Provide the (x, y) coordinate of the cell's center where the given text is located.  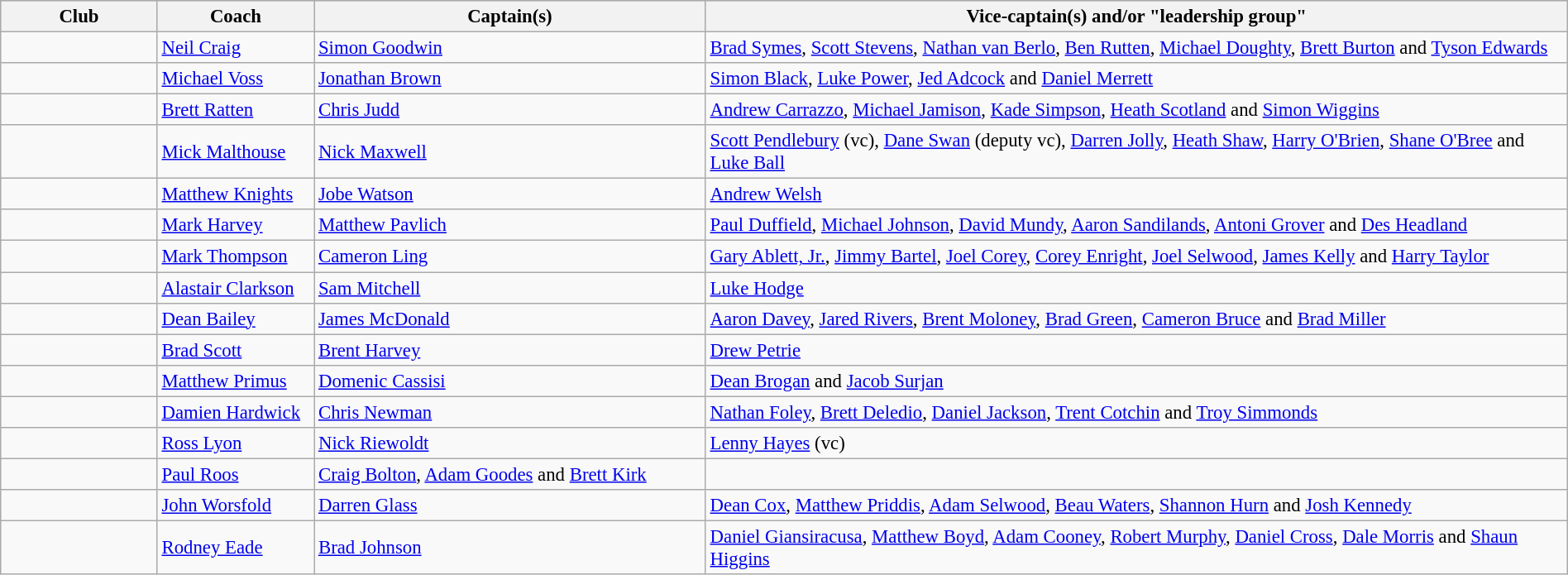
Andrew Welsh (1136, 194)
Captain(s) (510, 17)
Brett Ratten (235, 110)
Luke Hodge (1136, 288)
Dean Cox, Matthew Priddis, Adam Selwood, Beau Waters, Shannon Hurn and Josh Kennedy (1136, 506)
Daniel Giansiracusa, Matthew Boyd, Adam Cooney, Robert Murphy, Daniel Cross, Dale Morris and Shaun Higgins (1136, 548)
Drew Petrie (1136, 350)
Nick Maxwell (510, 152)
Ross Lyon (235, 443)
Club (79, 17)
Jonathan Brown (510, 79)
Brad Symes, Scott Stevens, Nathan van Berlo, Ben Rutten, Michael Doughty, Brett Burton and Tyson Edwards (1136, 48)
Michael Voss (235, 79)
Matthew Pavlich (510, 226)
John Worsfold (235, 506)
Jobe Watson (510, 194)
Neil Craig (235, 48)
Simon Goodwin (510, 48)
Matthew Primus (235, 381)
Lenny Hayes (vc) (1136, 443)
Domenic Cassisi (510, 381)
Sam Mitchell (510, 288)
Mark Thompson (235, 256)
Damien Hardwick (235, 412)
Vice-captain(s) and/or "leadership group" (1136, 17)
Chris Judd (510, 110)
Coach (235, 17)
Nick Riewoldt (510, 443)
Brent Harvey (510, 350)
Aaron Davey, Jared Rivers, Brent Moloney, Brad Green, Cameron Bruce and Brad Miller (1136, 319)
Rodney Eade (235, 548)
Gary Ablett, Jr., Jimmy Bartel, Joel Corey, Corey Enright, Joel Selwood, James Kelly and Harry Taylor (1136, 256)
James McDonald (510, 319)
Craig Bolton, Adam Goodes and Brett Kirk (510, 474)
Matthew Knights (235, 194)
Dean Brogan and Jacob Surjan (1136, 381)
Alastair Clarkson (235, 288)
Cameron Ling (510, 256)
Simon Black, Luke Power, Jed Adcock and Daniel Merrett (1136, 79)
Nathan Foley, Brett Deledio, Daniel Jackson, Trent Cotchin and Troy Simmonds (1136, 412)
Chris Newman (510, 412)
Mick Malthouse (235, 152)
Brad Scott (235, 350)
Paul Roos (235, 474)
Brad Johnson (510, 548)
Scott Pendlebury (vc), Dane Swan (deputy vc), Darren Jolly, Heath Shaw, Harry O'Brien, Shane O'Bree and Luke Ball (1136, 152)
Mark Harvey (235, 226)
Paul Duffield, Michael Johnson, David Mundy, Aaron Sandilands, Antoni Grover and Des Headland (1136, 226)
Dean Bailey (235, 319)
Darren Glass (510, 506)
Andrew Carrazzo, Michael Jamison, Kade Simpson, Heath Scotland and Simon Wiggins (1136, 110)
